For the text-containing cell, return its midpoint in (X, Y) coordinate format. 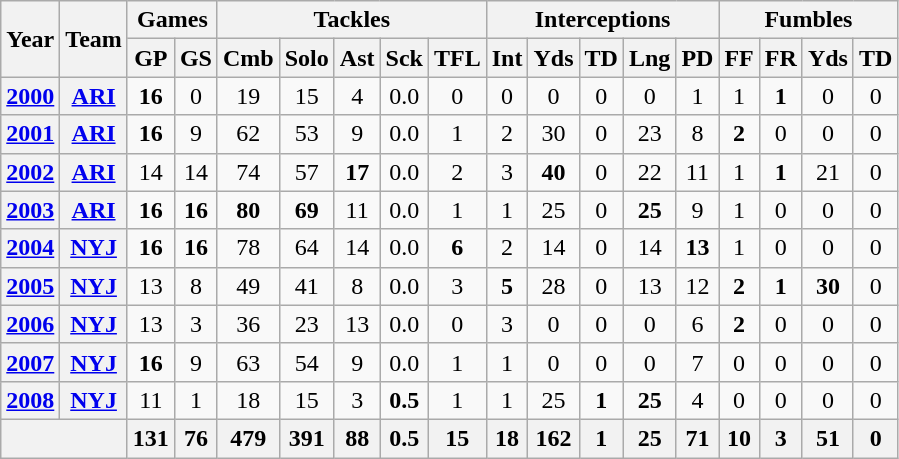
Solo (306, 58)
2002 (30, 172)
21 (828, 172)
54 (306, 362)
2005 (30, 286)
FR (780, 58)
12 (698, 286)
TFL (457, 58)
49 (248, 286)
Interceptions (602, 20)
2008 (30, 400)
2001 (30, 134)
10 (739, 438)
162 (554, 438)
78 (248, 248)
Games (172, 20)
7 (698, 362)
479 (248, 438)
131 (150, 438)
51 (828, 438)
GS (196, 58)
57 (306, 172)
63 (248, 362)
40 (554, 172)
2006 (30, 324)
2004 (30, 248)
Int (507, 58)
62 (248, 134)
53 (306, 134)
Tackles (352, 20)
19 (248, 96)
88 (357, 438)
PD (698, 58)
71 (698, 438)
41 (306, 286)
22 (649, 172)
80 (248, 210)
FF (739, 58)
28 (554, 286)
69 (306, 210)
Sck (404, 58)
76 (196, 438)
36 (248, 324)
Team (94, 39)
Year (30, 39)
2007 (30, 362)
Lng (649, 58)
391 (306, 438)
5 (507, 286)
2000 (30, 96)
74 (248, 172)
17 (357, 172)
GP (150, 58)
Ast (357, 58)
Cmb (248, 58)
Fumbles (808, 20)
2003 (30, 210)
64 (306, 248)
